Provide the [x, y] coordinate of the cell's center where the given text is located.  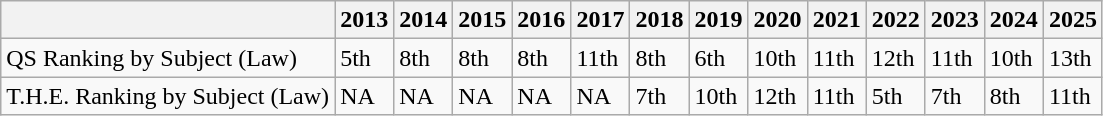
2018 [660, 20]
2014 [424, 20]
QS Ranking by Subject (Law) [168, 58]
T.H.E. Ranking by Subject (Law) [168, 96]
2017 [600, 20]
2022 [896, 20]
2025 [1072, 20]
2015 [482, 20]
13th [1072, 58]
2021 [836, 20]
2024 [1014, 20]
2020 [778, 20]
6th [718, 58]
2023 [954, 20]
2013 [364, 20]
2019 [718, 20]
2016 [542, 20]
